Return [X, Y] of the center of cell containing provided text 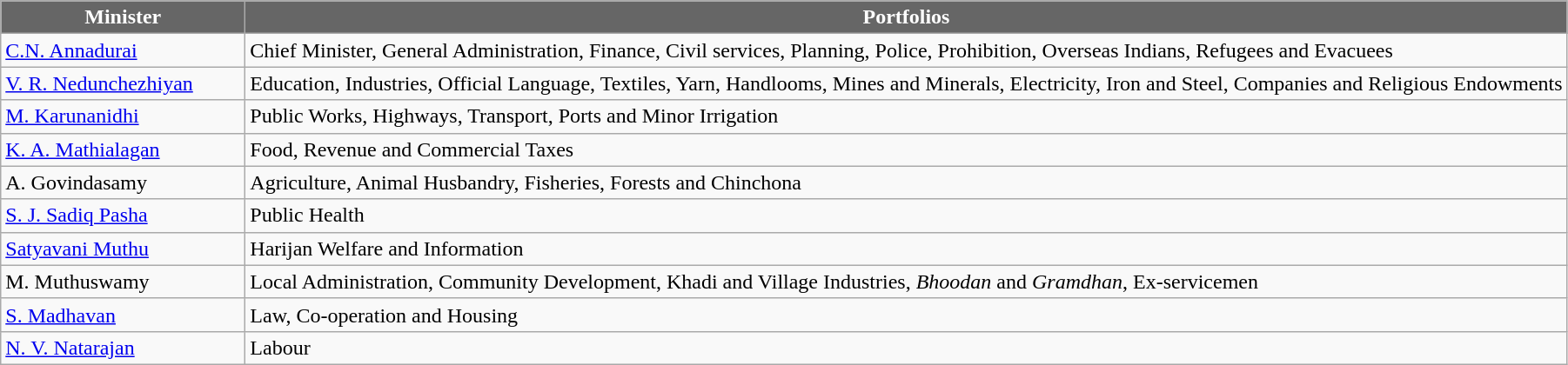
Local Administration, Community Development, Khadi and Village Industries, Bhoodan and Gramdhan, Ex-servicemen [907, 282]
Public Health [907, 216]
N. V. Natarajan [124, 348]
Food, Revenue and Commercial Taxes [907, 149]
Satyavani Muthu [124, 249]
S. Madhavan [124, 315]
Portfolios [907, 17]
K. A. Mathialagan [124, 149]
Labour [907, 348]
V. R. Nedunchezhiyan [124, 83]
Law, Co-operation and Housing [907, 315]
M. Karunanidhi [124, 116]
A. Govindasamy [124, 182]
C.N. Annadurai [124, 50]
Agriculture, Animal Husbandry, Fisheries, Forests and Chinchona [907, 182]
Harijan Welfare and Information [907, 249]
S. J. Sadiq Pasha [124, 216]
Minister [124, 17]
M. Muthuswamy [124, 282]
Chief Minister, General Administration, Finance, Civil services, Planning, Police, Prohibition, Overseas Indians, Refugees and Evacuees [907, 50]
Public Works, Highways, Transport, Ports and Minor Irrigation [907, 116]
